Return the [X, Y] coordinate for the center point of the cell that contains the specified text.  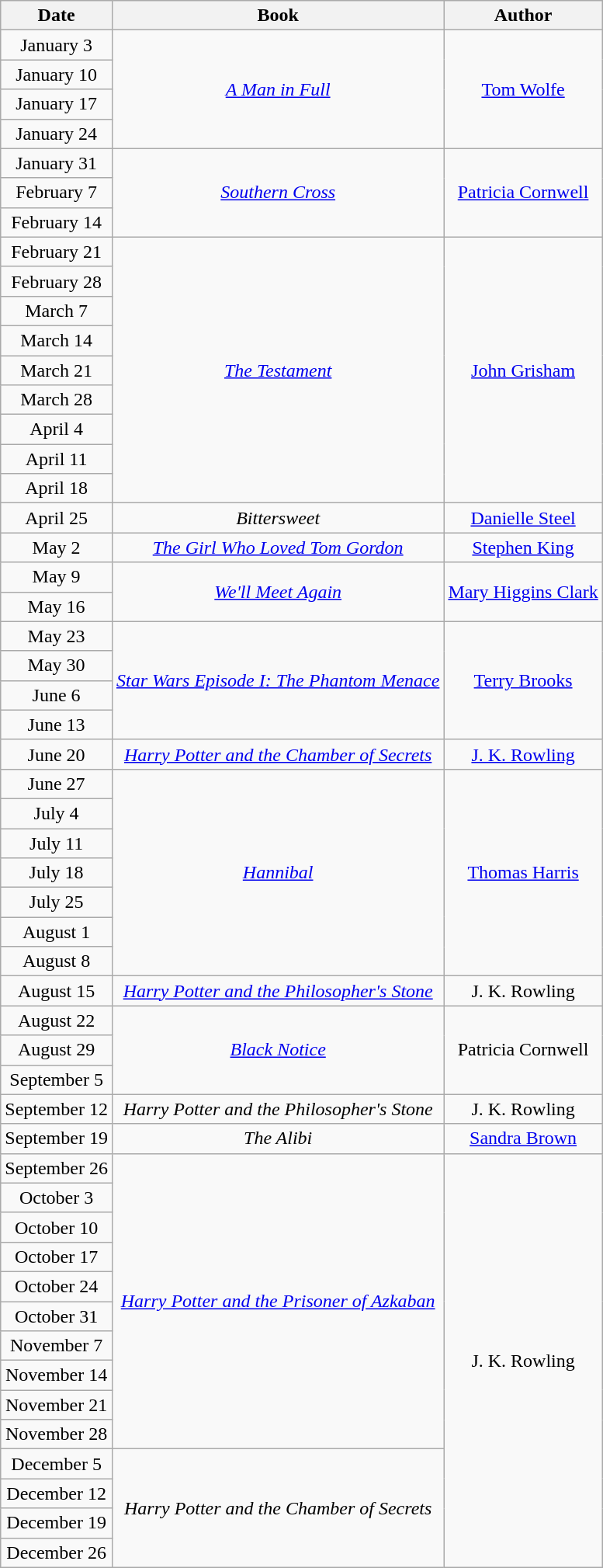
January 31 [57, 163]
January 24 [57, 134]
August 8 [57, 961]
October 31 [57, 1316]
April 18 [57, 488]
Thomas Harris [523, 872]
August 29 [57, 1050]
October 24 [57, 1286]
June 20 [57, 754]
A Man in Full [278, 89]
March 21 [57, 370]
January 17 [57, 104]
Southern Cross [278, 193]
April 4 [57, 429]
November 21 [57, 1405]
December 26 [57, 1552]
The Testament [278, 370]
Danielle Steel [523, 518]
August 15 [57, 991]
We'll Meet Again [278, 592]
May 16 [57, 607]
Hannibal [278, 872]
Harry Potter and the Prisoner of Azkaban [278, 1302]
February 21 [57, 252]
Mary Higgins Clark [523, 592]
February 28 [57, 281]
March 14 [57, 340]
June 13 [57, 725]
May 30 [57, 666]
June 6 [57, 695]
Sandra Brown [523, 1139]
May 23 [57, 636]
August 22 [57, 1020]
March 7 [57, 311]
Author [523, 16]
John Grisham [523, 370]
April 25 [57, 518]
August 1 [57, 932]
July 25 [57, 902]
The Alibi [278, 1139]
Terry Brooks [523, 680]
November 28 [57, 1434]
July 4 [57, 813]
The Girl Who Loved Tom Gordon [278, 548]
December 5 [57, 1464]
April 11 [57, 459]
June 27 [57, 784]
Black Notice [278, 1050]
Stephen King [523, 548]
October 10 [57, 1227]
November 7 [57, 1346]
February 7 [57, 193]
January 10 [57, 75]
July 11 [57, 843]
October 17 [57, 1257]
July 18 [57, 873]
December 12 [57, 1493]
September 5 [57, 1080]
Bittersweet [278, 518]
December 19 [57, 1523]
October 3 [57, 1198]
Date [57, 16]
September 19 [57, 1139]
Tom Wolfe [523, 89]
February 14 [57, 222]
September 12 [57, 1109]
Book [278, 16]
Star Wars Episode I: The Phantom Menace [278, 680]
September 26 [57, 1168]
November 14 [57, 1375]
May 9 [57, 577]
January 3 [57, 45]
March 28 [57, 400]
May 2 [57, 548]
